Return the [X, Y] coordinate for the center point of the cell that contains the specified text.  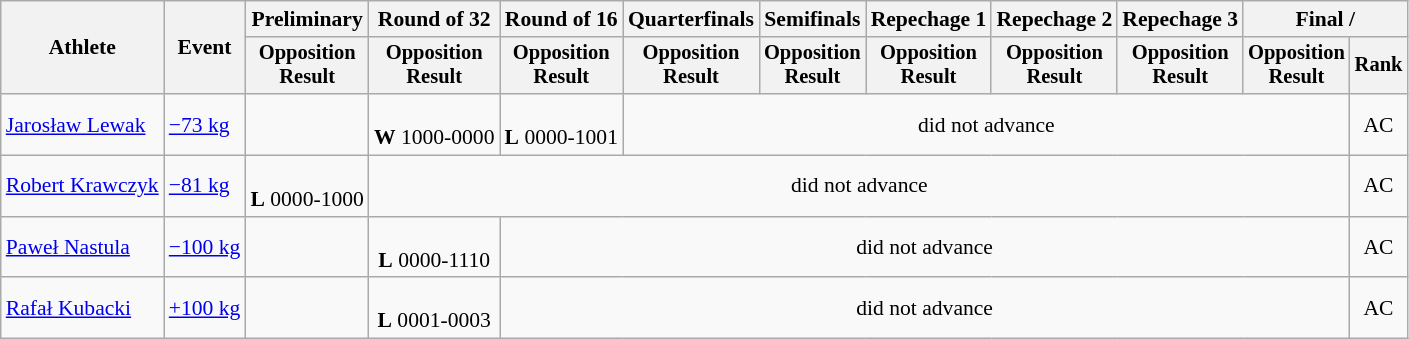
Rank [1379, 66]
Event [205, 48]
W 1000-0000 [434, 124]
Repechage 1 [929, 19]
Preliminary [306, 19]
Round of 32 [434, 19]
Rafał Kubacki [82, 308]
−73 kg [205, 124]
L 0001-0003 [434, 308]
−81 kg [205, 186]
Final / [1325, 19]
Athlete [82, 48]
L 0000-1000 [306, 186]
−100 kg [205, 248]
L 0000-1110 [434, 248]
Paweł Nastula [82, 248]
+100 kg [205, 308]
Robert Krawczyk [82, 186]
Quarterfinals [691, 19]
Semifinals [812, 19]
Round of 16 [562, 19]
Jarosław Lewak [82, 124]
Repechage 2 [1054, 19]
L 0000-1001 [562, 124]
Repechage 3 [1180, 19]
